Search for the cell housing the specified text and yield its [X, Y] center coordinate. 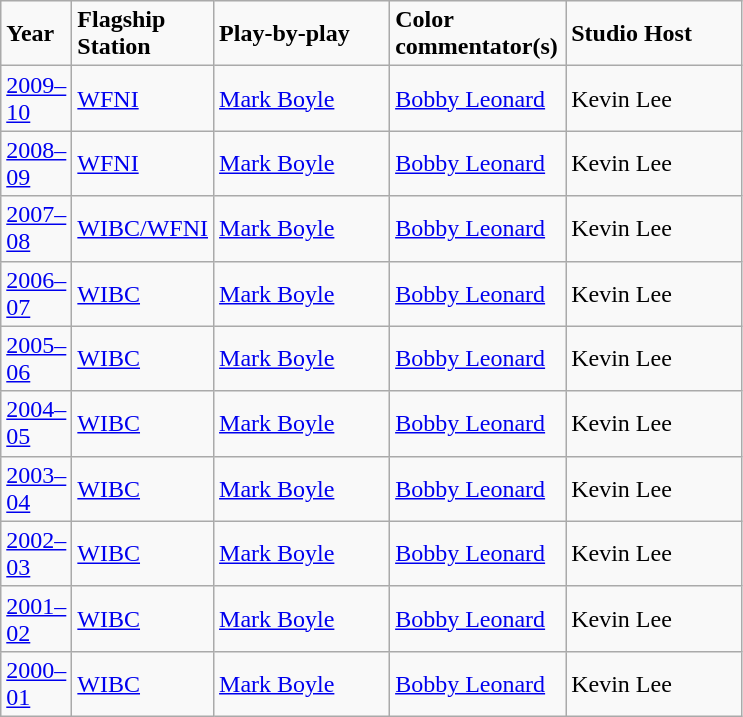
2005–06 [36, 358]
WIBC/WFNI [143, 228]
Year [36, 34]
2001–02 [36, 618]
Flagship Station [143, 34]
2007–08 [36, 228]
Studio Host [654, 34]
Play-by-play [302, 34]
2004–05 [36, 424]
2000–01 [36, 684]
2002–03 [36, 554]
Color commentator(s) [478, 34]
2009–10 [36, 98]
2003–04 [36, 488]
2008–09 [36, 164]
2006–07 [36, 294]
